Find where the given text appears and provide that cell's center as [X, Y] coordinate. 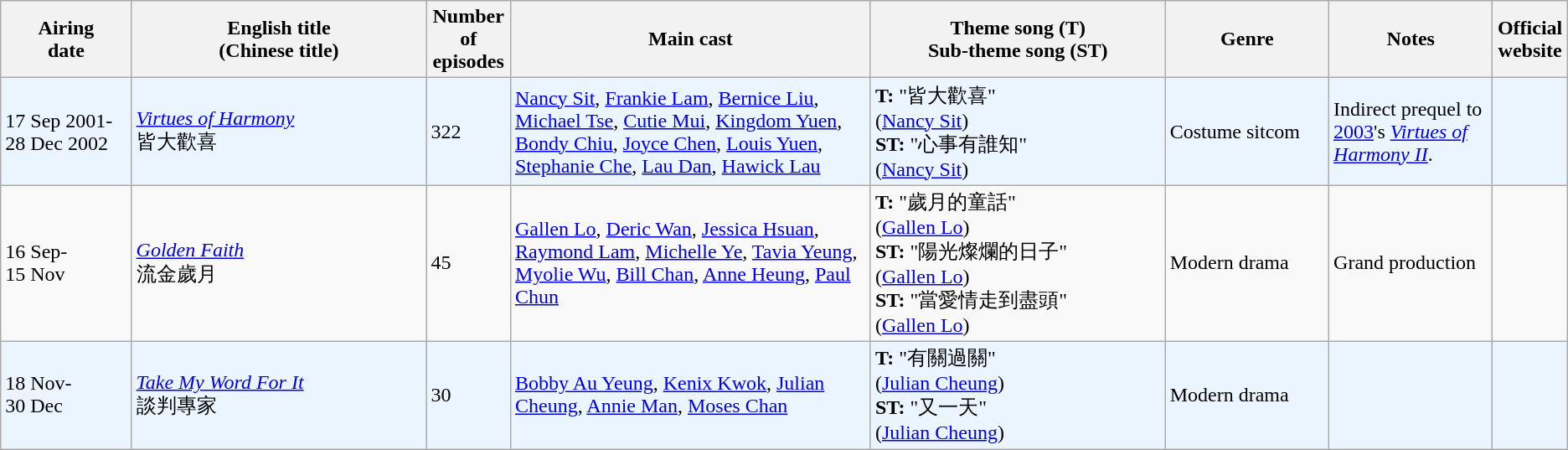
Number of episodes [469, 39]
Theme song (T) Sub-theme song (ST) [1018, 39]
T: "歲月的童話" (Gallen Lo) ST: "陽光燦爛的日子" (Gallen Lo) ST: "當愛情走到盡頭" (Gallen Lo) [1018, 263]
30 [469, 395]
17 Sep 2001- 28 Dec 2002 [66, 132]
Golden Faith 流金歲月 [279, 263]
Genre [1246, 39]
Costume sitcom [1246, 132]
Indirect prequel to 2003's Virtues of Harmony II. [1411, 132]
322 [469, 132]
18 Nov- 30 Dec [66, 395]
English title (Chinese title) [279, 39]
45 [469, 263]
Virtues of Harmony 皆大歡喜 [279, 132]
T: "有關過關" (Julian Cheung) ST: "又一天" (Julian Cheung) [1018, 395]
Grand production [1411, 263]
Bobby Au Yeung, Kenix Kwok, Julian Cheung, Annie Man, Moses Chan [690, 395]
16 Sep- 15 Nov [66, 263]
Take My Word For It 談判專家 [279, 395]
Airingdate [66, 39]
Notes [1411, 39]
Gallen Lo, Deric Wan, Jessica Hsuan, Raymond Lam, Michelle Ye, Tavia Yeung, Myolie Wu, Bill Chan, Anne Heung, Paul Chun [690, 263]
Official website [1529, 39]
Nancy Sit, Frankie Lam, Bernice Liu, Michael Tse, Cutie Mui, Kingdom Yuen, Bondy Chiu, Joyce Chen, Louis Yuen, Stephanie Che, Lau Dan, Hawick Lau [690, 132]
Main cast [690, 39]
T: "皆大歡喜" (Nancy Sit) ST: "心事有誰知"(Nancy Sit) [1018, 132]
